From the cell containing the given text, extract its center point as (x, y) coordinate. 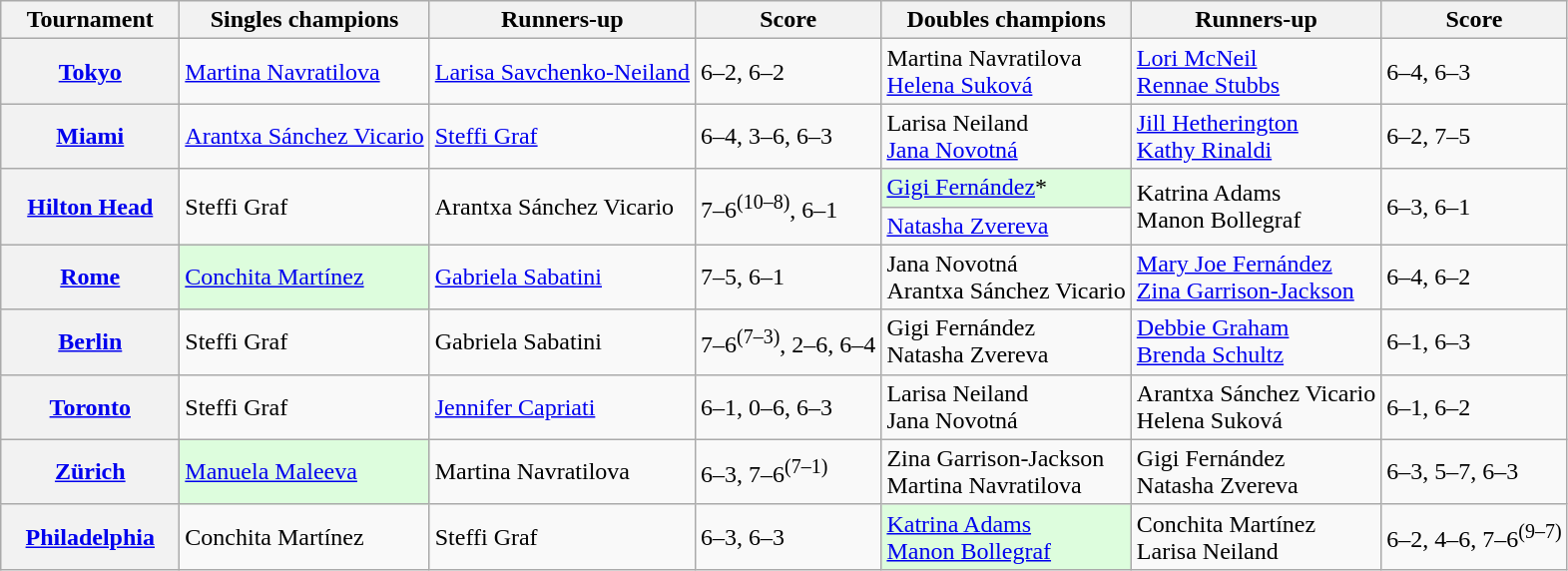
Tokyo (90, 72)
6–1, 6–2 (1474, 407)
6–4, 6–2 (1474, 278)
Larisa Savchenko-Neiland (562, 72)
6–2, 4–6, 7–6(9–7) (1474, 537)
6–3, 6–1 (1474, 207)
Miami (90, 136)
6–1, 6–3 (1474, 341)
6–4, 3–6, 6–3 (788, 136)
6–2, 6–2 (788, 72)
Manuela Maleeva (304, 471)
6–1, 0–6, 6–3 (788, 407)
Lori McNeil Rennae Stubbs (1256, 72)
Jennifer Capriati (562, 407)
Conchita Martínez Larisa Neiland (1256, 537)
Jill Hetherington Kathy Rinaldi (1256, 136)
Debbie Graham Brenda Schultz (1256, 341)
Singles champions (304, 20)
Gigi Fernández* (1006, 188)
Berlin (90, 341)
Doubles champions (1006, 20)
6–3, 7–6(7–1) (788, 471)
Martina Navratilova Helena Suková (1006, 72)
6–3, 6–3 (788, 537)
Jana Novotná Arantxa Sánchez Vicario (1006, 278)
Rome (90, 278)
7–5, 6–1 (788, 278)
Tournament (90, 20)
Hilton Head (90, 207)
Zürich (90, 471)
6–3, 5–7, 6–3 (1474, 471)
6–4, 6–3 (1474, 72)
Zina Garrison-Jackson Martina Navratilova (1006, 471)
Natasha Zvereva (1006, 226)
Toronto (90, 407)
Mary Joe Fernández Zina Garrison-Jackson (1256, 278)
Arantxa Sánchez Vicario Helena Suková (1256, 407)
6–2, 7–5 (1474, 136)
7–6(10–8), 6–1 (788, 207)
7–6(7–3), 2–6, 6–4 (788, 341)
Philadelphia (90, 537)
